Pinpoint the cell where the given text exists, returning its (X, Y) midpoint coordinate. 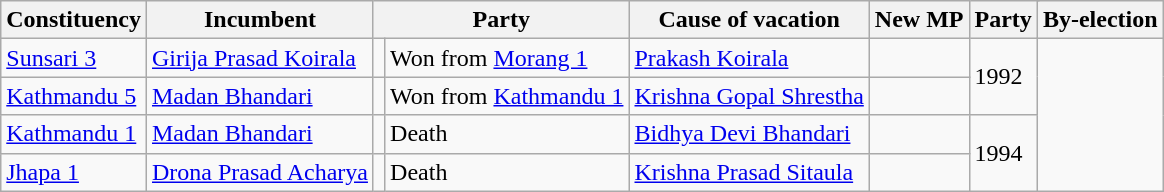
Drona Prasad Acharya (260, 172)
Jhapa 1 (74, 172)
Girija Prasad Koirala (260, 58)
Sunsari 3 (74, 58)
Krishna Prasad Sitaula (749, 172)
Kathmandu 5 (74, 96)
Prakash Koirala (749, 58)
Won from Morang 1 (507, 58)
Cause of vacation (749, 20)
Constituency (74, 20)
1992 (1003, 77)
By-election (1100, 20)
Bidhya Devi Bhandari (749, 134)
New MP (919, 20)
Incumbent (260, 20)
1994 (1003, 153)
Won from Kathmandu 1 (507, 96)
Krishna Gopal Shrestha (749, 96)
Kathmandu 1 (74, 134)
